Find where the given text appears and provide that cell's center as (X, Y) coordinate. 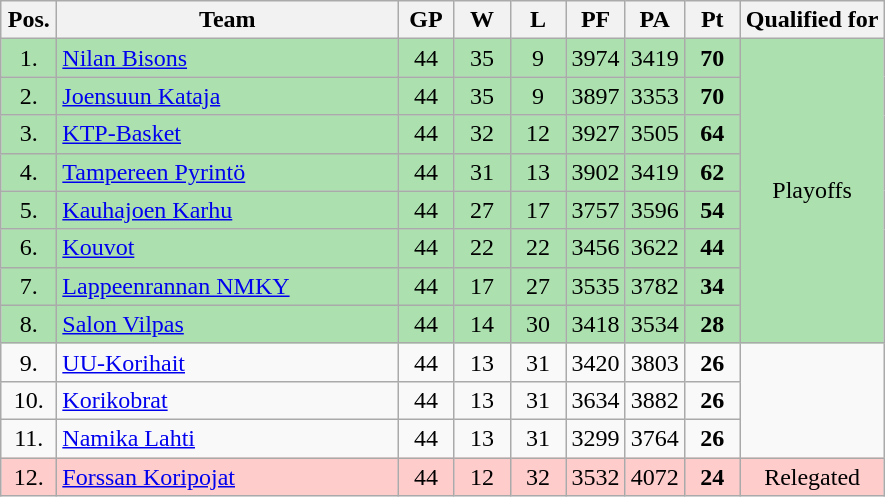
GP (426, 20)
Namika Lahti (228, 438)
3634 (596, 400)
KTP-Basket (228, 134)
Relegated (812, 477)
4. (29, 172)
PA (654, 20)
3353 (654, 96)
Qualified for (812, 20)
Nilan Bisons (228, 58)
3. (29, 134)
6. (29, 248)
Pt (712, 20)
62 (712, 172)
54 (712, 210)
Playoffs (812, 191)
30 (538, 324)
3882 (654, 400)
Team (228, 20)
Joensuun Kataja (228, 96)
3764 (654, 438)
W (482, 20)
Kouvot (228, 248)
PF (596, 20)
Lappeenrannan NMKY (228, 286)
3535 (596, 286)
24 (712, 477)
3596 (654, 210)
14 (482, 324)
3757 (596, 210)
3534 (654, 324)
Kauhajoen Karhu (228, 210)
3532 (596, 477)
3927 (596, 134)
5. (29, 210)
12. (29, 477)
8. (29, 324)
2. (29, 96)
UU-Korihait (228, 362)
L (538, 20)
11. (29, 438)
64 (712, 134)
Pos. (29, 20)
1. (29, 58)
Tampereen Pyrintö (228, 172)
3299 (596, 438)
34 (712, 286)
3803 (654, 362)
4072 (654, 477)
3505 (654, 134)
3897 (596, 96)
3418 (596, 324)
3622 (654, 248)
Korikobrat (228, 400)
3902 (596, 172)
7. (29, 286)
9. (29, 362)
28 (712, 324)
Salon Vilpas (228, 324)
3974 (596, 58)
3782 (654, 286)
3420 (596, 362)
Forssan Koripojat (228, 477)
3456 (596, 248)
10. (29, 400)
